Return [X, Y] of the center of cell containing provided text 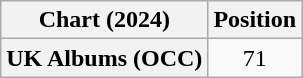
UK Albums (OCC) [104, 58]
Position [255, 20]
Chart (2024) [104, 20]
71 [255, 58]
